Return (X, Y) of the center of cell containing provided text 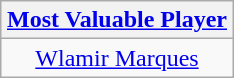
Wlamir Marques (116, 58)
Most Valuable Player (116, 20)
